Output the [x, y] coordinate of the center of the cell containing the given text.  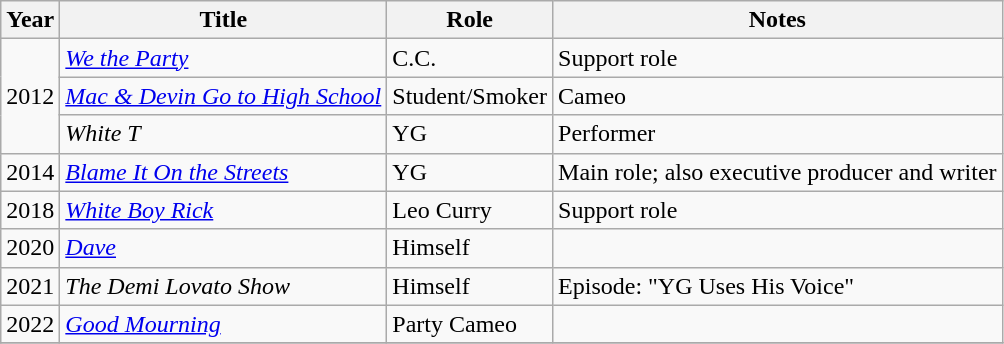
Title [224, 20]
2020 [30, 248]
Mac & Devin Go to High School [224, 96]
We the Party [224, 58]
Main role; also executive producer and writer [778, 172]
Student/Smoker [470, 96]
Dave [224, 248]
Blame It On the Streets [224, 172]
C.C. [470, 58]
2018 [30, 210]
Cameo [778, 96]
Notes [778, 20]
Performer [778, 134]
2012 [30, 96]
Year [30, 20]
2022 [30, 324]
Good Mourning [224, 324]
White Boy Rick [224, 210]
White T [224, 134]
The Demi Lovato Show [224, 286]
2014 [30, 172]
Role [470, 20]
Episode: "YG Uses His Voice" [778, 286]
Leo Curry [470, 210]
Party Cameo [470, 324]
2021 [30, 286]
